Identify which cell holds the provided text, then report its (X, Y) central coordinate. 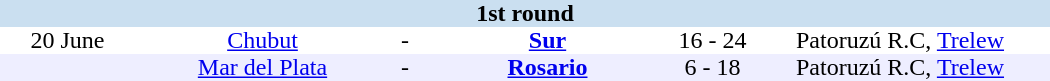
Rosario (548, 68)
20 June (68, 40)
Mar del Plata (262, 68)
Chubut (262, 40)
6 - 18 (712, 68)
16 - 24 (712, 40)
1st round (525, 14)
Sur (548, 40)
